Detect which cell encompasses the target text, then output its [x, y] center coordinate. 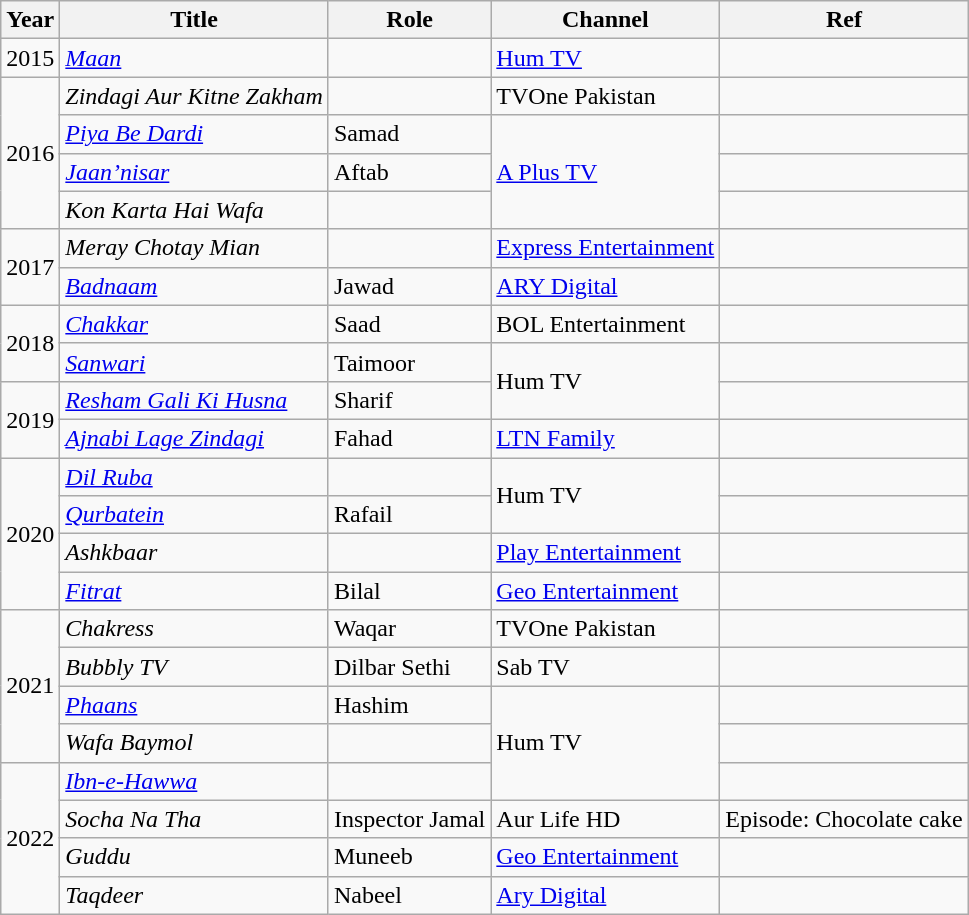
2018 [30, 343]
Hashim [409, 705]
Badnaam [194, 286]
Fitrat [194, 591]
Taqdeer [194, 895]
Chakkar [194, 324]
ARY Digital [606, 286]
Waqar [409, 629]
2022 [30, 838]
Aur Life HD [606, 819]
Sanwari [194, 362]
Sab TV [606, 667]
Muneeb [409, 857]
Bubbly TV [194, 667]
Inspector Jamal [409, 819]
Maan [194, 58]
Episode: Chocolate cake [844, 819]
Play Entertainment [606, 553]
2017 [30, 267]
Phaans [194, 705]
Ary Digital [606, 895]
2015 [30, 58]
Resham Gali Ki Husna [194, 400]
Dil Ruba [194, 477]
BOL Entertainment [606, 324]
Aftab [409, 172]
Piya Be Dardi [194, 134]
LTN Family [606, 438]
2016 [30, 153]
2021 [30, 686]
Role [409, 20]
Ajnabi Lage Zindagi [194, 438]
Samad [409, 134]
Bilal [409, 591]
Taimoor [409, 362]
Meray Chotay Mian [194, 248]
Jaan’nisar [194, 172]
Zindagi Aur Kitne Zakham [194, 96]
Jawad [409, 286]
Saad [409, 324]
Nabeel [409, 895]
Ref [844, 20]
Ibn-e-Hawwa [194, 781]
Fahad [409, 438]
Sharif [409, 400]
Rafail [409, 515]
Year [30, 20]
A Plus TV [606, 172]
Kon Karta Hai Wafa [194, 210]
Wafa Baymol [194, 743]
Dilbar Sethi [409, 667]
2020 [30, 534]
Express Entertainment [606, 248]
Title [194, 20]
Chakress [194, 629]
2019 [30, 419]
Guddu [194, 857]
Channel [606, 20]
Ashkbaar [194, 553]
Qurbatein [194, 515]
Socha Na Tha [194, 819]
